Capture the cell that displays the provided text and extract its (X, Y) central coordinate. 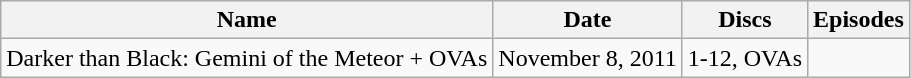
Name (247, 20)
Episodes (859, 20)
Discs (744, 20)
Darker than Black: Gemini of the Meteor + OVAs (247, 58)
November 8, 2011 (588, 58)
Date (588, 20)
1-12, OVAs (744, 58)
